From the cell containing the given text, extract its center point as (X, Y) coordinate. 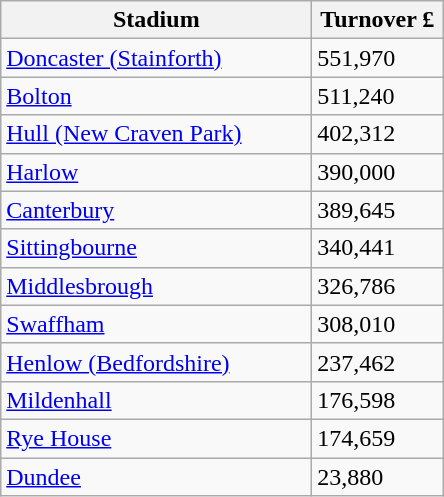
Harlow (156, 172)
Middlesbrough (156, 286)
Bolton (156, 96)
390,000 (378, 172)
551,970 (378, 58)
176,598 (378, 400)
Doncaster (Stainforth) (156, 58)
Rye House (156, 438)
Turnover £ (378, 20)
Sittingbourne (156, 248)
389,645 (378, 210)
Mildenhall (156, 400)
402,312 (378, 134)
174,659 (378, 438)
511,240 (378, 96)
308,010 (378, 324)
Henlow (Bedfordshire) (156, 362)
23,880 (378, 477)
326,786 (378, 286)
Canterbury (156, 210)
Swaffham (156, 324)
Stadium (156, 20)
237,462 (378, 362)
340,441 (378, 248)
Dundee (156, 477)
Hull (New Craven Park) (156, 134)
